Find where the given text appears and provide that cell's center as [X, Y] coordinate. 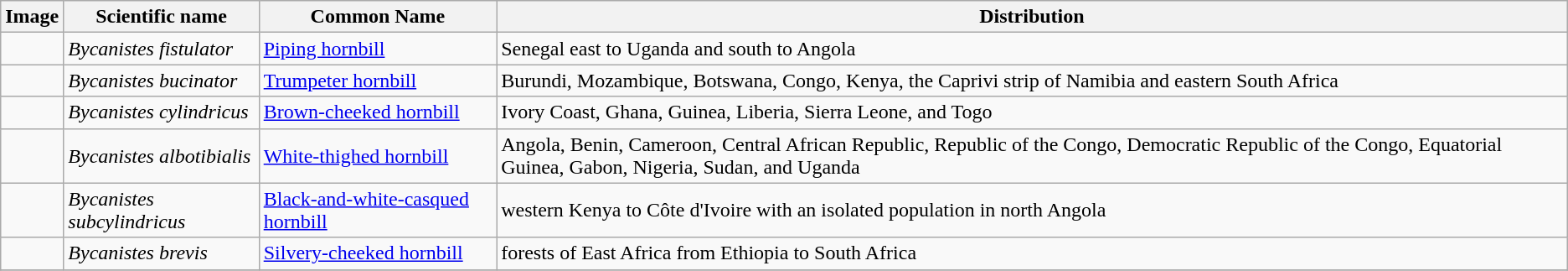
Black-and-white-casqued hornbill [377, 210]
western Kenya to Côte d'Ivoire with an isolated population in north Angola [1032, 210]
Bycanistes cylindricus [161, 112]
Brown-cheeked hornbill [377, 112]
Senegal east to Uganda and south to Angola [1032, 49]
Trumpeter hornbill [377, 81]
forests of East Africa from Ethiopia to South Africa [1032, 253]
Bycanistes brevis [161, 253]
Scientific name [161, 17]
Ivory Coast, Ghana, Guinea, Liberia, Sierra Leone, and Togo [1032, 112]
Common Name [377, 17]
Distribution [1032, 17]
Silvery-cheeked hornbill [377, 253]
Bycanistes albotibialis [161, 156]
Bycanistes fistulator [161, 49]
Image [32, 17]
Piping hornbill [377, 49]
Bycanistes bucinator [161, 81]
Burundi, Mozambique, Botswana, Congo, Kenya, the Caprivi strip of Namibia and eastern South Africa [1032, 81]
White-thighed hornbill [377, 156]
Bycanistes subcylindricus [161, 210]
